Capture the cell that displays the provided text and extract its (X, Y) central coordinate. 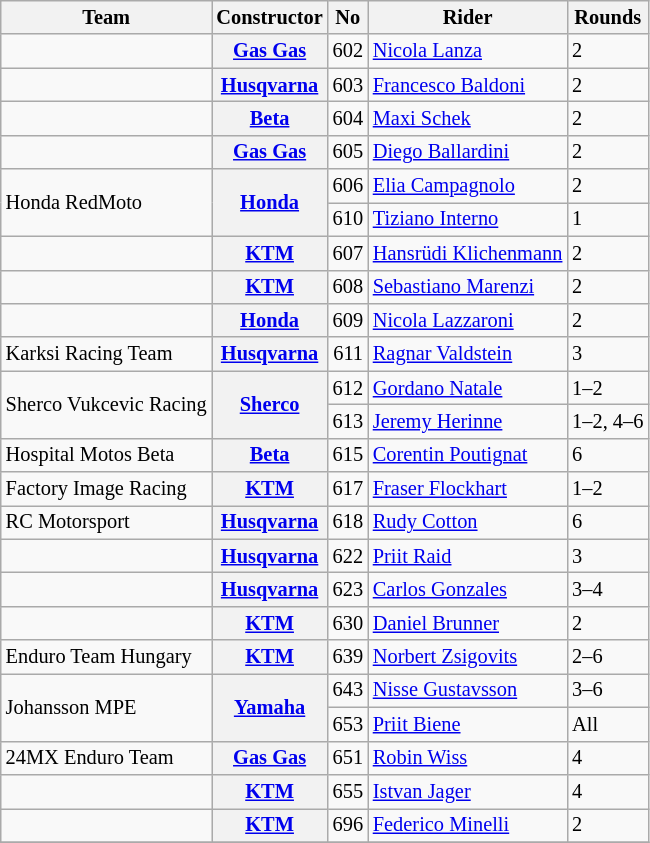
Daniel Brunner (468, 623)
Diego Ballardini (468, 152)
655 (348, 791)
Federico Minelli (468, 825)
Rider (468, 17)
605 (348, 152)
No (348, 17)
Priit Biene (468, 724)
630 (348, 623)
3–6 (608, 690)
613 (348, 421)
Jeremy Herinne (468, 421)
Priit Raid (468, 556)
Team (106, 17)
Istvan Jager (468, 791)
Honda RedMoto (106, 202)
Ragnar Valdstein (468, 354)
Yamaha (270, 706)
607 (348, 253)
611 (348, 354)
1–2, 4–6 (608, 421)
Rudy Cotton (468, 522)
Elia Campagnolo (468, 186)
1 (608, 219)
Constructor (270, 17)
All (608, 724)
Corentin Poutignat (468, 455)
Gordano Natale (468, 388)
Norbert Zsigovits (468, 657)
617 (348, 489)
612 (348, 388)
Carlos Gonzales (468, 589)
606 (348, 186)
696 (348, 825)
643 (348, 690)
RC Motorsport (106, 522)
Sebastiano Marenzi (468, 287)
639 (348, 657)
2–6 (608, 657)
Hospital Motos Beta (106, 455)
651 (348, 758)
622 (348, 556)
Nicola Lanza (468, 51)
Nisse Gustavsson (468, 690)
Sherco Vukcevic Racing (106, 404)
Rounds (608, 17)
602 (348, 51)
Francesco Baldoni (468, 85)
Maxi Schek (468, 118)
615 (348, 455)
Johansson MPE (106, 706)
Tiziano Interno (468, 219)
Sherco (270, 404)
Robin Wiss (468, 758)
618 (348, 522)
653 (348, 724)
610 (348, 219)
604 (348, 118)
24MX Enduro Team (106, 758)
603 (348, 85)
623 (348, 589)
Enduro Team Hungary (106, 657)
Karksi Racing Team (106, 354)
Factory Image Racing (106, 489)
Fraser Flockhart (468, 489)
608 (348, 287)
Hansrüdi Klichenmann (468, 253)
Nicola Lazzaroni (468, 320)
609 (348, 320)
3–4 (608, 589)
